Extract the [X, Y] coordinate from the center of the cell holding the provided text.  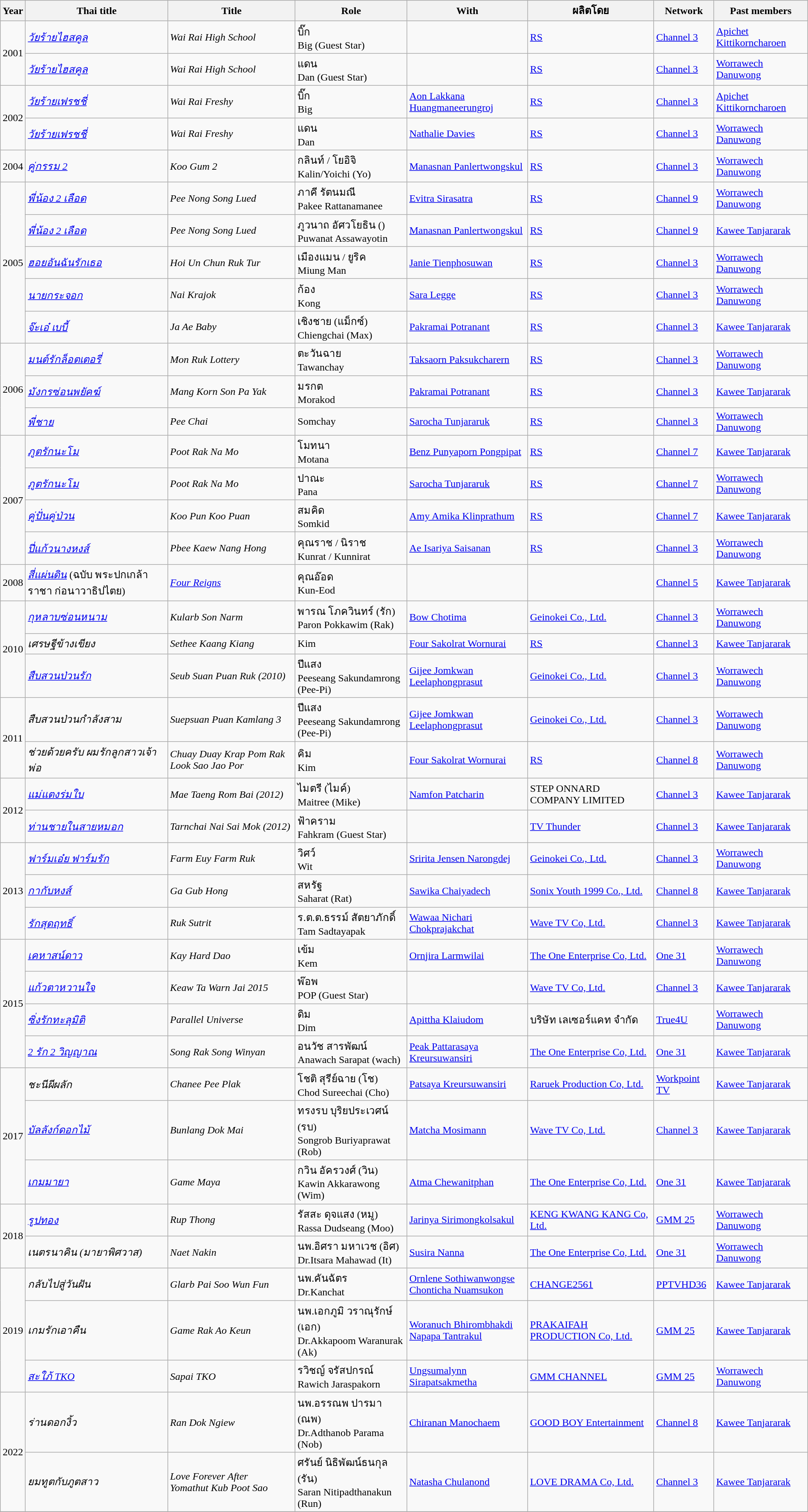
Mang Korn Son Pa Yak [232, 391]
ปาณะ Pana [351, 484]
แม่แตงร่มใบ [97, 794]
Nathalie Davies [467, 134]
Kularb Son Narm [232, 617]
2006 [13, 389]
มรกต Morakod [351, 391]
Susira Nanna [467, 1252]
Love Forever After Yomathut Kub Poot Sao [232, 1482]
Kim [351, 644]
ก้อง Kong [351, 295]
Ae Isariya Saisanan [467, 548]
แก้วตาหวานใจ [97, 988]
Bunlang Dok Mai [232, 1130]
รัสสะ ดุจแสง (หมู) Rassa Dudseang (Moo) [351, 1220]
Network [684, 11]
2022 [13, 1452]
Keaw Ta Warn Jai 2015 [232, 988]
Channel 5 [684, 582]
Taksaorn Paksukcharern [467, 359]
สืบสวนป่วนรัก [97, 676]
Matcha Mosimann [467, 1130]
Janie Tienphosuwan [467, 263]
กวิน อัครวงศ์ (วิน) Kawin Akkarawong (Wim) [351, 1182]
Sawika Chaiyadech [467, 891]
นพ.คันฉัตร Dr.Kanchat [351, 1284]
Pbee Kaew Nang Hong [232, 548]
สมคิด Somkid [351, 516]
เคหาสน์ดาว [97, 956]
มนต์รักล็อตเตอรี่ [97, 359]
บิ๊ก Big [351, 101]
TV Thunder [591, 826]
2 รัก 2 วิญญาณ [97, 1052]
คู่ปั่นคู่ป่วน [97, 516]
Ran Dok Ngiew [232, 1422]
เชิงชาย (แม็กซ์) Chiengchai (Max) [351, 327]
Chanee Pee Plak [232, 1084]
2004 [13, 166]
Ja Ae Baby [232, 327]
2012 [13, 810]
ฟ้าคราม Fahkram (Guest Star) [351, 826]
คู่กรรม 2 [97, 166]
ทรงรบ บุริยประเวศน์ (รบ) Songrob Buriyaprawat (Rob) [351, 1130]
Parallel Universe [232, 1020]
เข้ม Kem [351, 956]
Nai Krajok [232, 295]
ช่วยด้วยครับ ผมรักลูกสาวเจ้าพ่อ [97, 760]
Thai title [97, 11]
ท่านชายในสายหมอก [97, 826]
Chuay Duay Krap Pom Rak Look Sao Jao Por [232, 760]
GMM CHANNEL [591, 1376]
ตะวันฉาย Tawanchay [351, 359]
ซิ่งรักทะลุมิติ [97, 1020]
2005 [13, 263]
PPTVHD36 [684, 1284]
ฟาร์มเอ๋ย ฟาร์มรัก [97, 859]
กลินท์ / โยอิจิ Kalin/Yoichi (Yo) [351, 166]
Sethee Kaang Kiang [232, 644]
รูปทอง [97, 1220]
Role [351, 11]
พ๊อพ POP (Guest Star) [351, 988]
Ga Gub Hong [232, 891]
Benz Punyaporn Pongpipat [467, 452]
บิ๊ก Big (Guest Star) [351, 37]
Somchay [351, 421]
2011 [13, 738]
กุหลาบซ่อนหนาม [97, 617]
ไมตรี (ไมค์) Maitree (Mike) [351, 794]
Jarinya Sirimongkolsakul [467, 1220]
นายกระจอก [97, 295]
Bow Chotima [467, 617]
Song Rak Song Winyan [232, 1052]
Wawaa Nichari Chokprajakchat [467, 923]
เนตรนาคิน (มายาพิศวาส) [97, 1252]
Rup Thong [232, 1220]
2002 [13, 118]
ร.ต.ต.ธรรม์ สัตยาภักดิ์ Tam Sadtayapak [351, 923]
ชะนีผีผลัก [97, 1084]
Past members [761, 11]
ยมทูตกับภูตสาว [97, 1482]
จ๊ะเอ๋ เบบี้ [97, 327]
Evitra Sirasatra [467, 198]
สืบสวนป่วนกำลังสาม [97, 720]
With [467, 11]
แดน Dan [351, 134]
2015 [13, 1004]
คุณราช / นิราช Kunrat / Kunnirat [351, 548]
Sara Legge [467, 295]
ศรันย์ นิธิพัฒน์ธนกุล (รัน) Saran Nitipadthanakun (Run) [351, 1482]
นพ.อรรณพ ปารมา (ณพ) Dr.Adthanob Parama (Nob) [351, 1422]
ภูวนาถ อัศวโยธิน () Puwanat Assawayotin [351, 231]
ร่านดอกงิ้ว [97, 1422]
Farm Euy Farm Ruk [232, 859]
บัลลังก์ดอกไม้ [97, 1130]
โมทนา Motana [351, 452]
Four Reigns [232, 582]
เกมมายา [97, 1182]
รวิชญ์ จรัสปกรณ์ Rawich Jaraspakorn [351, 1376]
ดิม Dim [351, 1020]
สะใภ้ TKO [97, 1376]
Koo Pun Koo Puan [232, 516]
นพ.อิศรา มหาเวช (อิศ) Dr.Itsara Mahawad (It) [351, 1252]
Naet Nakin [232, 1252]
True4U [684, 1020]
STEP ONNARD COMPANY LIMITED [591, 794]
Sonix Youth 1999 Co., Ltd. [591, 891]
Chiranan Manochaem [467, 1422]
Natasha Chulanond [467, 1482]
2017 [13, 1136]
พี่ชาย [97, 421]
2013 [13, 891]
CHANGE2561 [591, 1284]
ผลิตโดย [591, 11]
Namfon Patcharin [467, 794]
ฮอยอันฉันรักเธอ [97, 263]
Ornlene Sothiwanwongse Chonticha Nuamsukon [467, 1284]
แดน Dan (Guest Star) [351, 70]
วิศว์ Wit [351, 859]
Koo Gum 2 [232, 166]
กากับหงส์ [97, 891]
Mon Ruk Lottery [232, 359]
Tarnchai Nai Sai Mok (2012) [232, 826]
LOVE DRAMA Co, Ltd. [591, 1482]
2018 [13, 1236]
Glarb Pai Soo Wun Fun [232, 1284]
Workpoint TV [684, 1084]
ภาคี รัตนมณี Pakee Rattanamanee [351, 198]
2019 [13, 1330]
2008 [13, 582]
Mae Taeng Rom Bai (2012) [232, 794]
Woranuch Bhirombhakdi Napapa Tantrakul [467, 1330]
เกมรักเอาคืน [97, 1330]
Sapai TKO [232, 1376]
รักสุดฤทธิ์ [97, 923]
Kay Hard Dao [232, 956]
Game Rak Ao Keun [232, 1330]
เมืองแมน / ยูริค Miung Man [351, 263]
เศรษฐีข้างเขียง [97, 644]
คุณอ๊อด Kun-Eod [351, 582]
Ruk Sutrit [232, 923]
Aon Lakkana Huangmaneerungroj [467, 101]
Raruek Production Co, Ltd. [591, 1084]
สี่แผ่นดิน (ฉบับ พระปกเกล้าราชา ก่อนาวาธิปไตย) [97, 582]
Game Maya [232, 1182]
Apittha Klaiudom [467, 1020]
2001 [13, 53]
Amy Amika Klinprathum [467, 516]
GOOD BOY Entertainment [591, 1422]
อนวัช สารพัฒน์ Anawach Sarapat (wach) [351, 1052]
2007 [13, 500]
พารณ โภควินทร์ (รัก) Paron Pokkawim (Rak) [351, 617]
KENG KWANG KANG Co, Ltd. [591, 1220]
Suepsuan Puan Kamlang 3 [232, 720]
Ungsumalynn Sirapatsakmetha [467, 1376]
นพ.เอกภูมิ วราณุรักษ์ (เอก) Dr.Akkapoom Waranurak (Ak) [351, 1330]
สหรัฐ Saharat (Rat) [351, 891]
Hoi Un Chun Ruk Tur [232, 263]
ปี่แก้วนางหงส์ [97, 548]
Title [232, 11]
2010 [13, 649]
Sririta Jensen Narongdej [467, 859]
PRAKAIFAH PRODUCTION Co, Ltd. [591, 1330]
Patsaya Kreursuwansiri [467, 1084]
คิม Kim [351, 760]
บริษัท เลเซอร์แคท จำกัด [591, 1020]
Ornjira Larmwilai [467, 956]
มังกรซ่อนพยัคฆ์ [97, 391]
โชติ สุรีย์ฉาย (โช) Chod Sureechai (Cho) [351, 1084]
กลับไปสู่วันฝัน [97, 1284]
Year [13, 11]
Atma Chewanitphan [467, 1182]
Peak Pattarasaya Kreursuwansiri [467, 1052]
Pee Chai [232, 421]
Seub Suan Puan Ruk (2010) [232, 676]
